Extract the [X, Y] coordinate from the center of the cell holding the provided text.  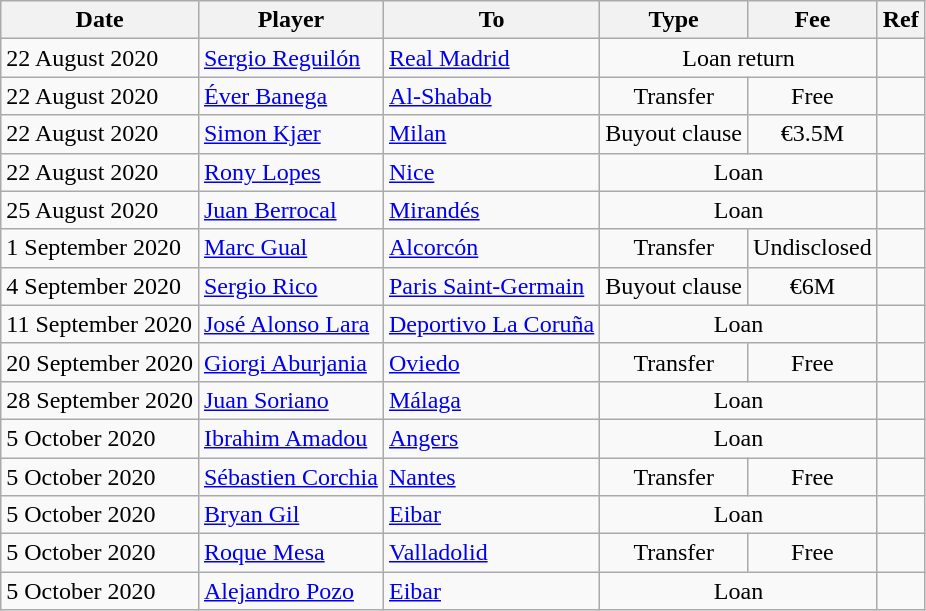
Deportivo La Coruña [491, 324]
4 September 2020 [100, 286]
Sébastien Corchia [290, 477]
Type [674, 20]
Fee [813, 20]
Ibrahim Amadou [290, 438]
Bryan Gil [290, 515]
Al-Shabab [491, 96]
Loan return [738, 58]
Rony Lopes [290, 172]
Éver Banega [290, 96]
Nice [491, 172]
25 August 2020 [100, 210]
Alcorcón [491, 248]
Juan Soriano [290, 400]
Real Madrid [491, 58]
Undisclosed [813, 248]
1 September 2020 [100, 248]
€3.5M [813, 134]
Marc Gual [290, 248]
Ref [900, 20]
Juan Berrocal [290, 210]
Nantes [491, 477]
Mirandés [491, 210]
Simon Kjær [290, 134]
To [491, 20]
20 September 2020 [100, 362]
Date [100, 20]
José Alonso Lara [290, 324]
Alejandro Pozo [290, 591]
Player [290, 20]
Sergio Reguilón [290, 58]
Oviedo [491, 362]
28 September 2020 [100, 400]
Málaga [491, 400]
Paris Saint-Germain [491, 286]
Milan [491, 134]
Roque Mesa [290, 553]
Giorgi Aburjania [290, 362]
Sergio Rico [290, 286]
Valladolid [491, 553]
11 September 2020 [100, 324]
€6M [813, 286]
Angers [491, 438]
